Find where the given text appears and provide that cell's center as [x, y] coordinate. 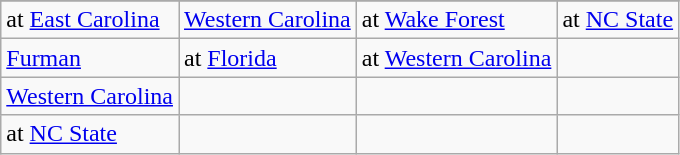
at Western Carolina [456, 58]
at East Carolina [90, 20]
Furman [90, 58]
at Florida [267, 58]
at Wake Forest [456, 20]
